Pinpoint the cell where the given text exists, returning its [x, y] midpoint coordinate. 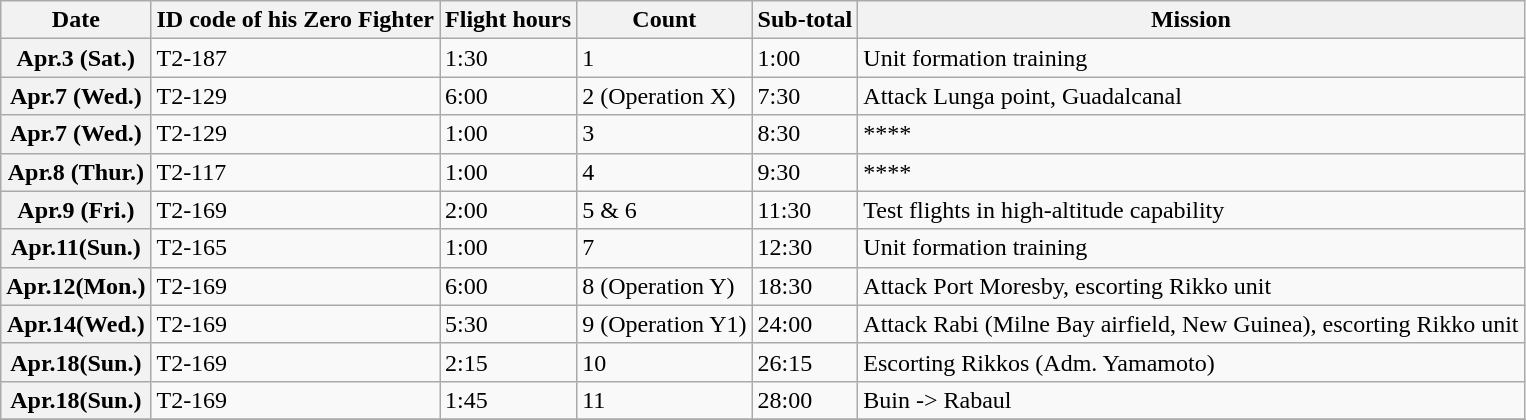
Date [76, 20]
Attack Rabi (Milne Bay airfield, New Guinea), escorting Rikko unit [1191, 324]
1:45 [508, 400]
2:15 [508, 362]
7:30 [805, 96]
28:00 [805, 400]
Attack Port Moresby, escorting Rikko unit [1191, 286]
Apr.9 (Fri.) [76, 210]
1:30 [508, 58]
Count [664, 20]
24:00 [805, 324]
10 [664, 362]
Apr.8 (Thur.) [76, 172]
T2-117 [296, 172]
26:15 [805, 362]
4 [664, 172]
11 [664, 400]
9:30 [805, 172]
2 (Operation X) [664, 96]
2:00 [508, 210]
T2-165 [296, 248]
Apr.3 (Sat.) [76, 58]
5 & 6 [664, 210]
Flight hours [508, 20]
Mission [1191, 20]
Buin -> Rabaul [1191, 400]
3 [664, 134]
Escorting Rikkos (Adm. Yamamoto) [1191, 362]
1 [664, 58]
Apr.14(Wed.) [76, 324]
9 (Operation Y1) [664, 324]
7 [664, 248]
8 (Operation Y) [664, 286]
12:30 [805, 248]
Test flights in high-altitude capability [1191, 210]
18:30 [805, 286]
Attack Lunga point, Guadalcanal [1191, 96]
Apr.11(Sun.) [76, 248]
Apr.12(Mon.) [76, 286]
8:30 [805, 134]
ID code of his Zero Fighter [296, 20]
5:30 [508, 324]
Sub-total [805, 20]
T2-187 [296, 58]
11:30 [805, 210]
